Locate the cell with the specified text and output its (X, Y) center coordinate. 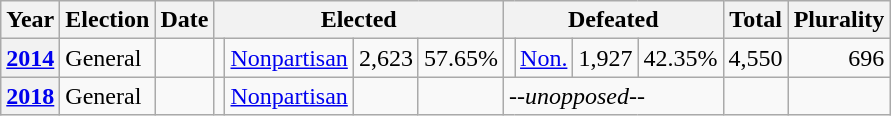
Plurality (839, 20)
42.35% (680, 58)
2,623 (386, 58)
696 (839, 58)
2014 (30, 58)
Defeated (613, 20)
Total (756, 20)
1,927 (606, 58)
--unopposed-- (613, 96)
57.65% (460, 58)
2018 (30, 96)
Year (30, 20)
Non. (544, 58)
Elected (359, 20)
4,550 (756, 58)
Date (184, 20)
Election (108, 20)
